Find where the given text appears and provide that cell's center as (x, y) coordinate. 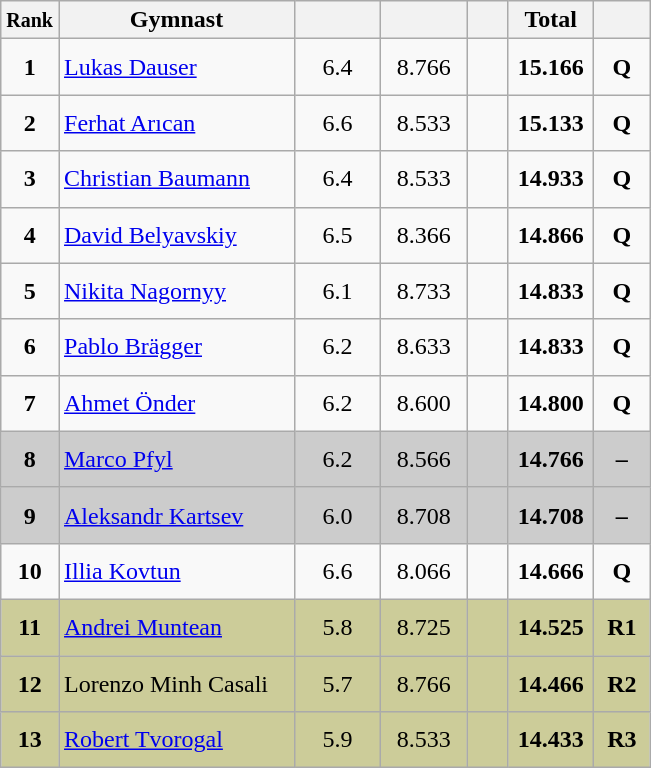
14.866 (551, 235)
Total (551, 20)
David Belyavskiy (176, 235)
8.708 (424, 515)
6.5 (338, 235)
R2 (622, 684)
8 (30, 459)
Illia Kovtun (176, 571)
8.725 (424, 627)
8.366 (424, 235)
5.9 (338, 740)
Ferhat Arıcan (176, 123)
6.0 (338, 515)
6.1 (338, 291)
Lorenzo Minh Casali (176, 684)
14.433 (551, 740)
14.525 (551, 627)
13 (30, 740)
14.466 (551, 684)
14.708 (551, 515)
Christian Baumann (176, 179)
Andrei Muntean (176, 627)
5.7 (338, 684)
15.133 (551, 123)
5.8 (338, 627)
8.066 (424, 571)
14.800 (551, 403)
8.733 (424, 291)
5 (30, 291)
11 (30, 627)
Marco Pfyl (176, 459)
4 (30, 235)
Ahmet Önder (176, 403)
Pablo Brägger (176, 347)
14.766 (551, 459)
7 (30, 403)
3 (30, 179)
12 (30, 684)
8.633 (424, 347)
Robert Tvorogal (176, 740)
8.566 (424, 459)
14.666 (551, 571)
R1 (622, 627)
1 (30, 67)
Rank (30, 20)
8.600 (424, 403)
15.166 (551, 67)
R3 (622, 740)
9 (30, 515)
10 (30, 571)
Lukas Dauser (176, 67)
14.933 (551, 179)
Gymnast (176, 20)
Nikita Nagornyy (176, 291)
2 (30, 123)
Aleksandr Kartsev (176, 515)
6 (30, 347)
